Identify which cell holds the provided text, then report its [x, y] central coordinate. 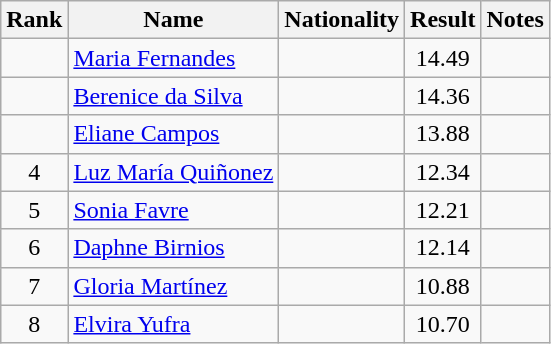
13.88 [443, 134]
10.70 [443, 324]
Elvira Yufra [174, 324]
6 [34, 248]
Nationality [342, 20]
Gloria Martínez [174, 286]
Notes [515, 20]
8 [34, 324]
Maria Fernandes [174, 58]
12.34 [443, 172]
Luz María Quiñonez [174, 172]
Rank [34, 20]
Name [174, 20]
Result [443, 20]
12.14 [443, 248]
4 [34, 172]
5 [34, 210]
14.49 [443, 58]
10.88 [443, 286]
Berenice da Silva [174, 96]
7 [34, 286]
14.36 [443, 96]
12.21 [443, 210]
Daphne Birnios [174, 248]
Eliane Campos [174, 134]
Sonia Favre [174, 210]
